Capture the cell that displays the provided text and extract its [X, Y] central coordinate. 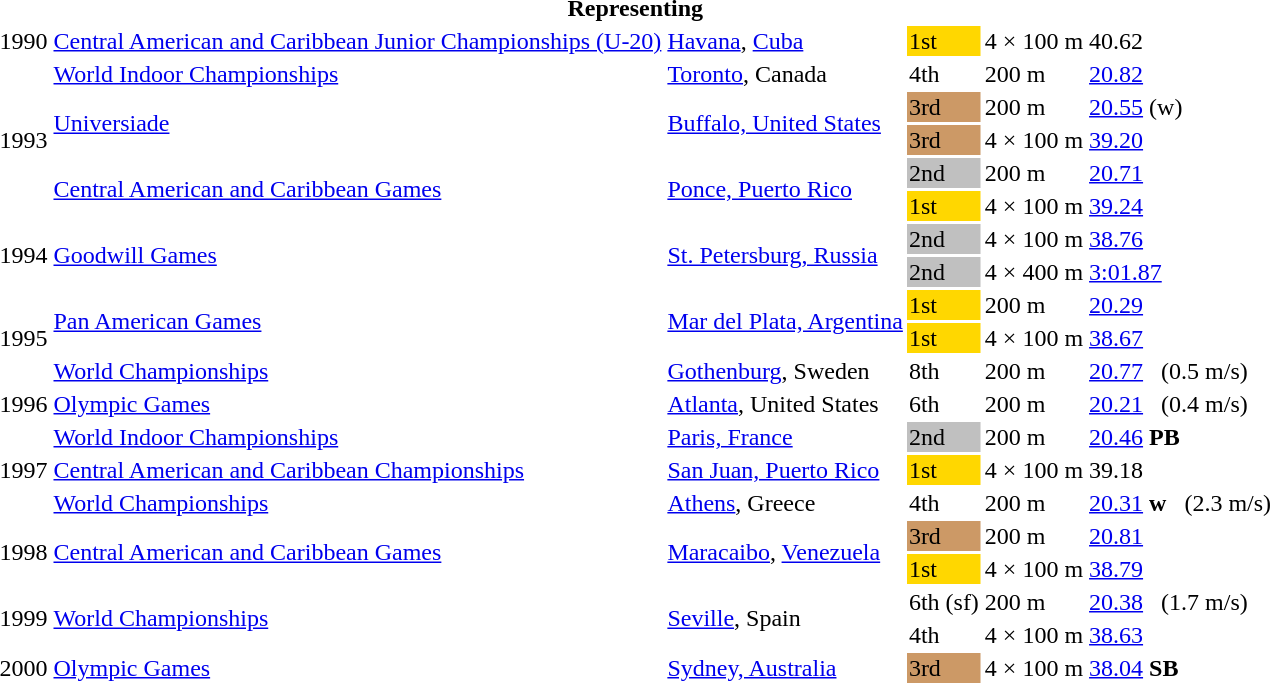
Sydney, Australia [785, 668]
Central American and Caribbean Junior Championships (U-20) [358, 41]
Toronto, Canada [785, 74]
Seville, Spain [785, 618]
Universiade [358, 124]
Gothenburg, Sweden [785, 371]
Central American and Caribbean Championships [358, 470]
St. Petersburg, Russia [785, 256]
Maracaibo, Venezuela [785, 552]
Goodwill Games [358, 256]
Havana, Cuba [785, 41]
8th [944, 371]
San Juan, Puerto Rico [785, 470]
6th [944, 404]
Pan American Games [358, 322]
Atlanta, United States [785, 404]
4 × 400 m [1034, 272]
Athens, Greece [785, 503]
Ponce, Puerto Rico [785, 190]
Paris, France [785, 437]
Mar del Plata, Argentina [785, 322]
Buffalo, United States [785, 124]
6th (sf) [944, 602]
